Determine the (x, y) coordinate at the center of the cell enclosing the given text.  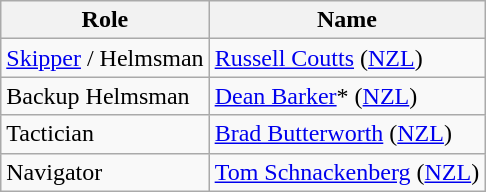
Role (105, 20)
Tom Schnackenberg (NZL) (347, 172)
Dean Barker* (NZL) (347, 96)
Name (347, 20)
Russell Coutts (NZL) (347, 58)
Navigator (105, 172)
Backup Helmsman (105, 96)
Brad Butterworth (NZL) (347, 134)
Skipper / Helmsman (105, 58)
Tactician (105, 134)
